Provide the [x, y] coordinate of the cell's center where the given text is located.  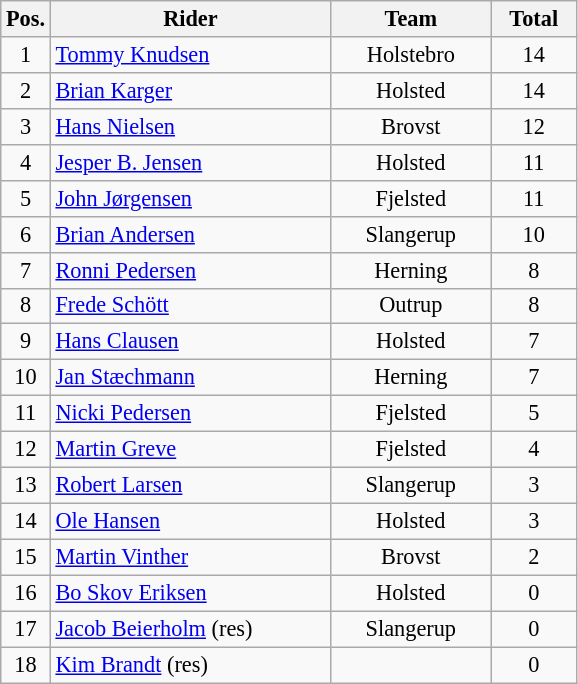
Team [411, 19]
13 [26, 485]
Kim Brandt (res) [190, 665]
Brian Andersen [190, 234]
Jan Stæchmann [190, 378]
17 [26, 629]
Pos. [26, 19]
Ronni Pedersen [190, 270]
18 [26, 665]
Jesper B. Jensen [190, 162]
Total [534, 19]
15 [26, 557]
Robert Larsen [190, 485]
Brian Karger [190, 90]
Jacob Beierholm (res) [190, 629]
Holstebro [411, 55]
Hans Clausen [190, 342]
Rider [190, 19]
Hans Nielsen [190, 126]
Ole Hansen [190, 521]
John Jørgensen [190, 198]
1 [26, 55]
Martin Vinther [190, 557]
Tommy Knudsen [190, 55]
Bo Skov Eriksen [190, 593]
Martin Greve [190, 450]
Nicki Pedersen [190, 414]
Outrup [411, 306]
16 [26, 593]
9 [26, 342]
6 [26, 234]
Frede Schött [190, 306]
